For the text-containing cell, return its midpoint in [x, y] coordinate format. 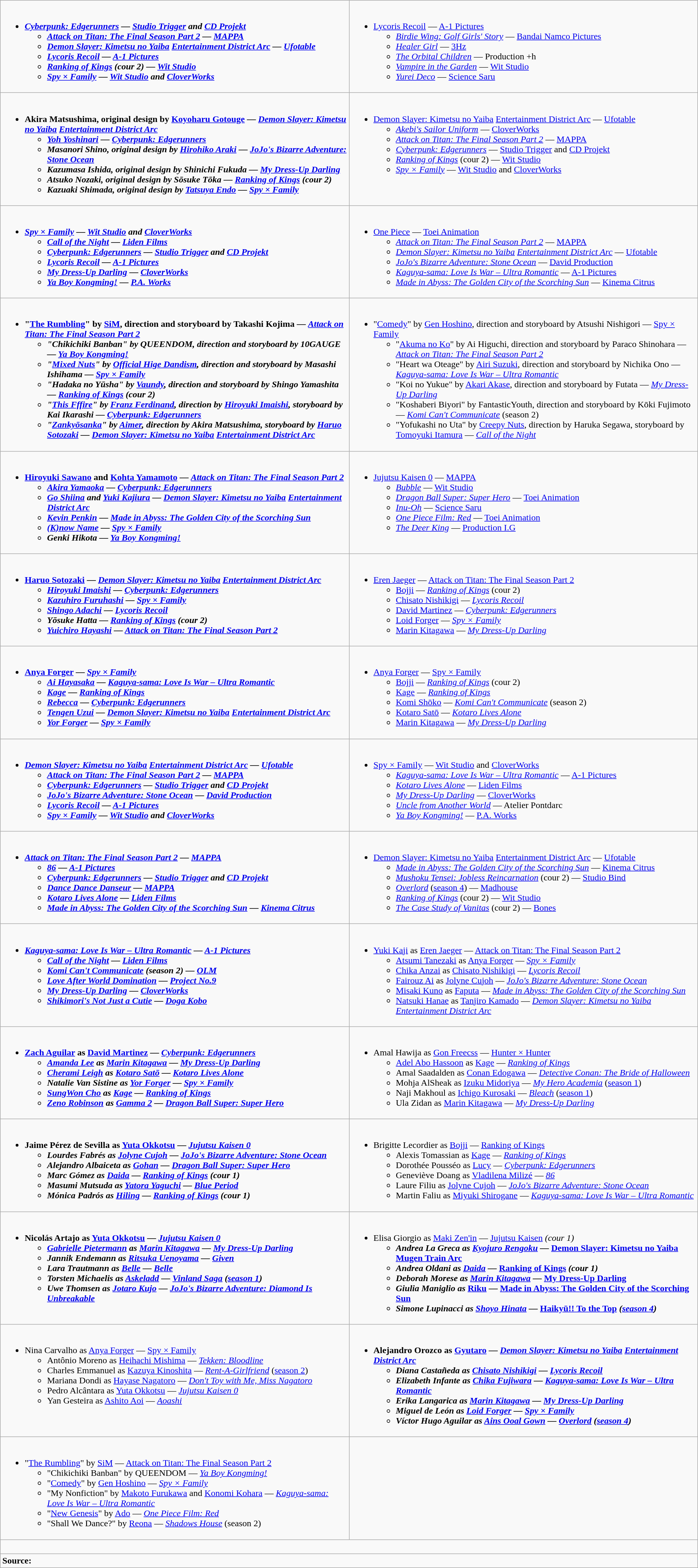
Source: [349, 1561]
